Search for the cell housing the specified text and yield its (x, y) center coordinate. 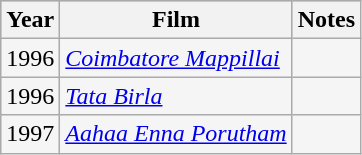
Year (30, 20)
1997 (30, 134)
Aahaa Enna Porutham (176, 134)
Notes (326, 20)
Coimbatore Mappillai (176, 58)
Film (176, 20)
Tata Birla (176, 96)
